From the cell containing the given text, extract its center point as [X, Y] coordinate. 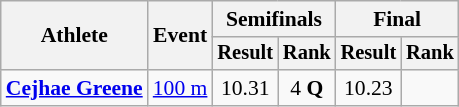
10.23 [369, 88]
Final [398, 19]
4 Q [307, 88]
10.31 [245, 88]
Athlete [74, 36]
100 m [180, 88]
Event [180, 36]
Semifinals [274, 19]
Cejhae Greene [74, 88]
